Determine the [X, Y] coordinate at the center of the cell enclosing the given text.  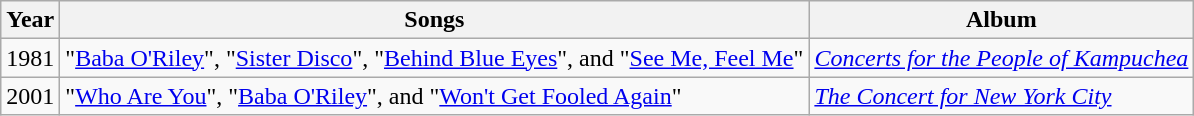
1981 [30, 58]
Concerts for the People of Kampuchea [1002, 58]
The Concert for New York City [1002, 96]
"Baba O'Riley", "Sister Disco", "Behind Blue Eyes", and "See Me, Feel Me" [434, 58]
Songs [434, 20]
Year [30, 20]
"Who Are You", "Baba O'Riley", and "Won't Get Fooled Again" [434, 96]
Album [1002, 20]
2001 [30, 96]
